Return the [X, Y] coordinate for the center point of the cell that contains the specified text.  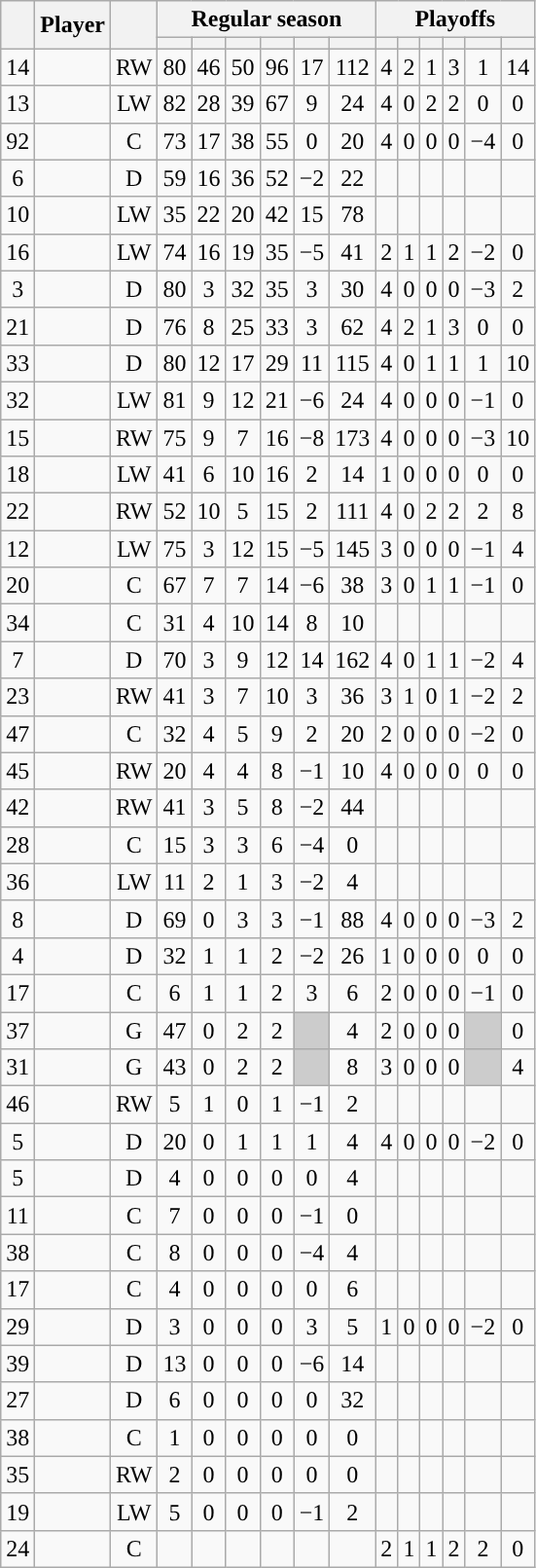
45 [18, 771]
173 [352, 437]
27 [18, 1401]
115 [352, 363]
43 [175, 1068]
Regular season [267, 19]
92 [18, 141]
62 [352, 326]
18 [18, 475]
73 [175, 141]
88 [352, 919]
23 [18, 697]
Player [73, 25]
76 [175, 326]
Playoffs [455, 19]
162 [352, 660]
112 [352, 67]
30 [352, 289]
−8 [311, 437]
37 [18, 1031]
82 [175, 104]
70 [175, 660]
96 [276, 67]
74 [175, 252]
25 [243, 326]
59 [175, 178]
55 [276, 141]
26 [352, 956]
34 [18, 623]
69 [175, 919]
81 [175, 400]
78 [352, 215]
50 [243, 67]
111 [352, 512]
44 [352, 808]
145 [352, 549]
